Determine the [X, Y] coordinate at the center of the cell enclosing the given text.  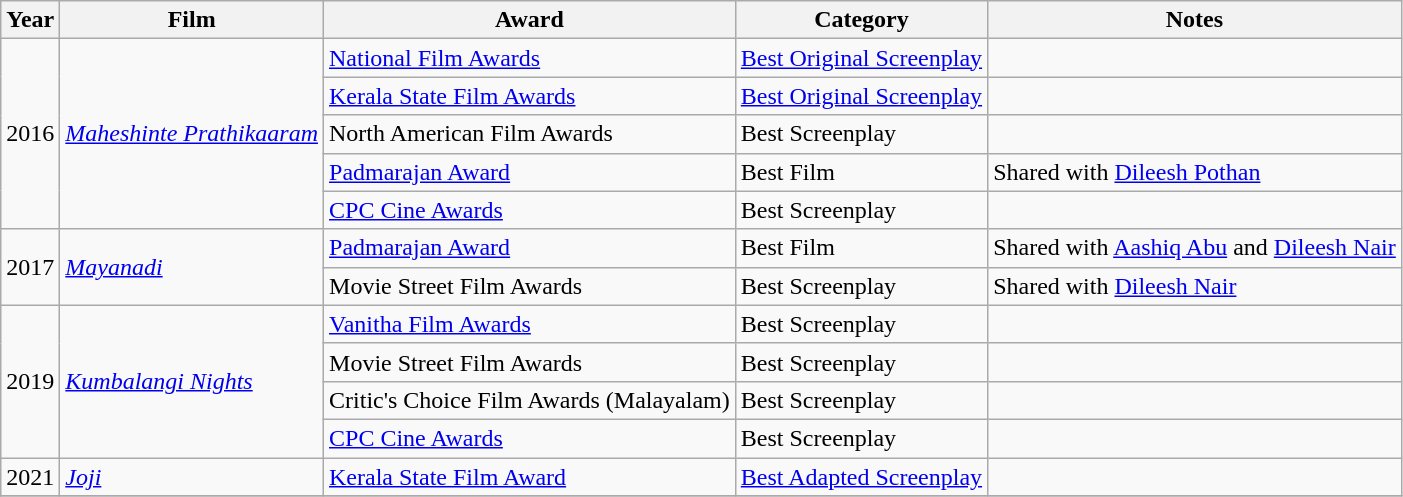
Shared with Dileesh Pothan [1195, 172]
Maheshinte Prathikaaram [192, 134]
2016 [30, 134]
Mayanadi [192, 267]
Shared with Aashiq Abu and Dileesh Nair [1195, 248]
2021 [30, 477]
North American Film Awards [530, 134]
Category [861, 20]
Vanitha Film Awards [530, 324]
Notes [1195, 20]
Film [192, 20]
Award [530, 20]
Critic's Choice Film Awards (Malayalam) [530, 400]
2019 [30, 381]
Shared with Dileesh Nair [1195, 286]
Kerala State Film Award [530, 477]
Kumbalangi Nights [192, 381]
Joji [192, 477]
Kerala State Film Awards [530, 96]
Year [30, 20]
2017 [30, 267]
Best Adapted Screenplay [861, 477]
National Film Awards [530, 58]
